Find where the given text appears and provide that cell's center as (X, Y) coordinate. 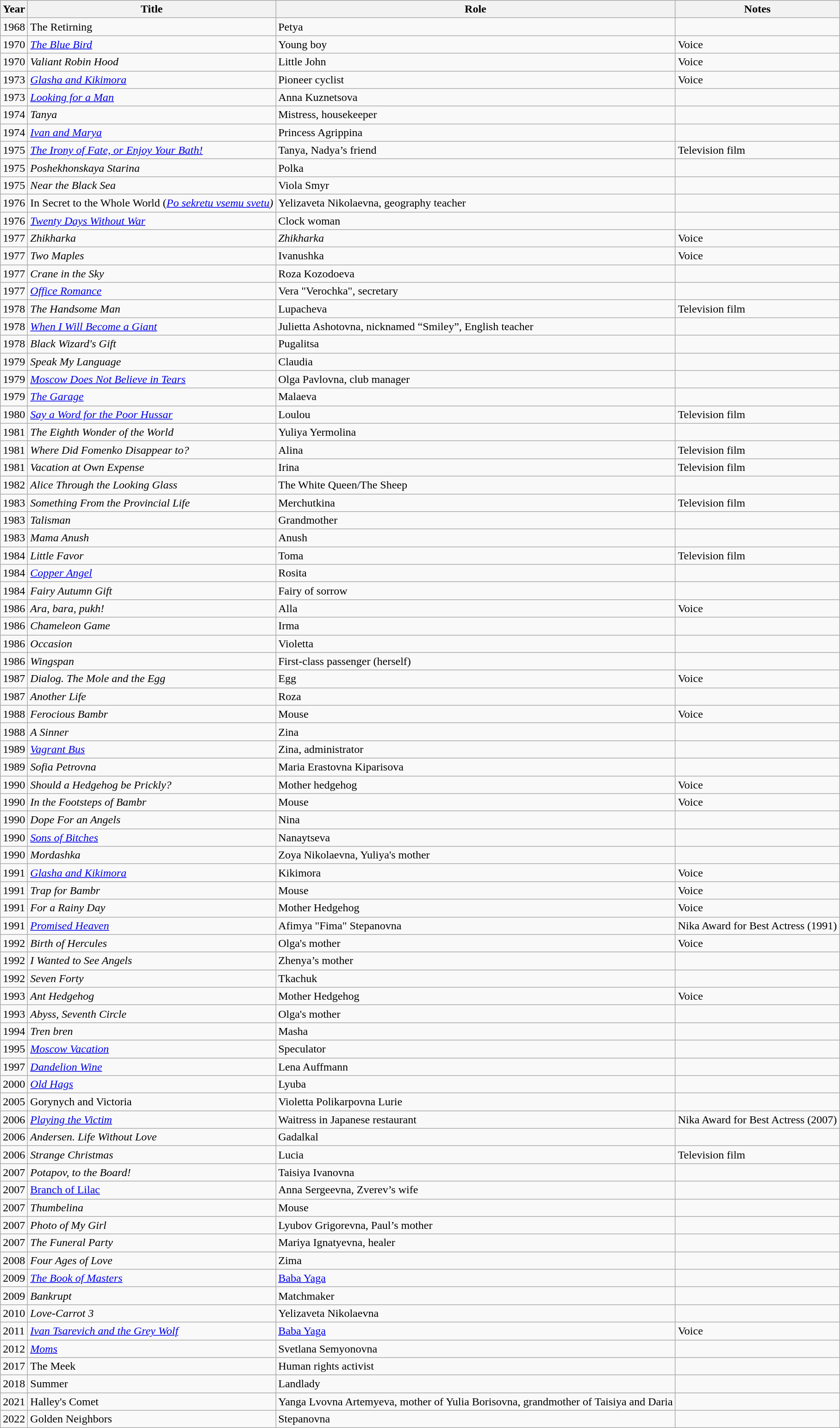
2022 (14, 1419)
Polka (476, 168)
The Book of Masters (152, 1278)
Afimya "Fima" Stepanovna (476, 926)
Halley's Comet (152, 1402)
When I Will Become a Giant (152, 326)
Poshekhonskaya Starina (152, 168)
Anna Kuznetsova (476, 97)
Ivan and Marya (152, 132)
Tanya (152, 115)
The Handsome Man (152, 309)
2011 (14, 1331)
Something From the Provincial Life (152, 502)
Alina (476, 450)
Egg (476, 679)
Role (476, 9)
The Meek (152, 1366)
Sons of Bitches (152, 838)
Old Hags (152, 1084)
Little Favor (152, 556)
Gorynych and Victoria (152, 1102)
Andersen. Life Without Love (152, 1137)
Zina (476, 732)
2012 (14, 1349)
Love-Carrot 3 (152, 1313)
Grandmother (476, 520)
Moscow Does Not Believe in Tears (152, 379)
The Blue Bird (152, 44)
1980 (14, 414)
1997 (14, 1066)
Zoya Nikolaevna, Yuliya's mother (476, 855)
2005 (14, 1102)
Strange Christmas (152, 1155)
Vera "Verochka", secretary (476, 291)
Mistress, housekeeper (476, 115)
Vagrant Bus (152, 749)
Merchutkina (476, 502)
Another Life (152, 696)
Year (14, 9)
Should a Hedgehog be Prickly? (152, 785)
Lyubov Grigorevna, Paul’s mother (476, 1225)
Alice Through the Looking Glass (152, 485)
Fairy of sorrow (476, 591)
For a Rainy Day (152, 908)
Four Ages of Love (152, 1260)
Lena Auffmann (476, 1066)
The Funeral Party (152, 1243)
Thumbelina (152, 1208)
Golden Neighbors (152, 1419)
Nika Award for Best Actress (1991) (757, 926)
2017 (14, 1366)
Yuliya Yermolina (476, 432)
Loulou (476, 414)
In Secret to the Whole World (Po sekretu vsemu svetu) (152, 203)
Mariya Ignatyevna, healer (476, 1243)
Speculator (476, 1049)
Potapov, to the Board! (152, 1172)
Twenty Days Without War (152, 221)
Mother hedgehog (476, 785)
Violetta (476, 644)
Tren bren (152, 1031)
In the Footsteps of Bambr (152, 802)
Claudia (476, 362)
Zima (476, 1260)
Zina, administrator (476, 749)
Mordashka (152, 855)
Yelizaveta Nikolaevna, geography teacher (476, 203)
Ferocious Bambr (152, 714)
2000 (14, 1084)
Alla (476, 608)
Malaeva (476, 397)
Nika Award for Best Actress (2007) (757, 1120)
Irma (476, 626)
Fairy Autumn Gift (152, 591)
Waitress in Japanese restaurant (476, 1120)
Pioneer cyclist (476, 80)
Toma (476, 556)
2010 (14, 1313)
Nanaytseva (476, 838)
Chameleon Game (152, 626)
Speak My Language (152, 362)
Dope For an Angels (152, 820)
The Garage (152, 397)
Dialog. The Mole and the Egg (152, 679)
Summer (152, 1384)
Tkachuk (476, 978)
Princess Agrippina (476, 132)
Birth of Hercules (152, 943)
Playing the Victim (152, 1120)
Looking for a Man (152, 97)
The Eighth Wonder of the World (152, 432)
Abyss, Seventh Circle (152, 1014)
Trap for Bambr (152, 890)
Black Wizard's Gift (152, 344)
Julietta Ashotovna, nicknamed “Smiley”, English teacher (476, 326)
Maria Erastovna Kiparisova (476, 767)
Vacation at Own Expense (152, 467)
Seven Forty (152, 978)
Notes (757, 9)
Anna Sergeevna, Zverev’s wife (476, 1190)
Branch of Lilac (152, 1190)
Occasion (152, 644)
Say a Word for the Poor Hussar (152, 414)
Promised Heaven (152, 926)
Ant Hedgehog (152, 996)
Olga Pavlovna, club manager (476, 379)
Stepanovna (476, 1419)
Talisman (152, 520)
Little John (476, 62)
2018 (14, 1384)
Irina (476, 467)
Matchmaker (476, 1296)
Petya (476, 27)
The White Queen/The Sheep (476, 485)
Title (152, 9)
1994 (14, 1031)
Lupacheva (476, 309)
Gadalkal (476, 1137)
Roza Kozodoeva (476, 274)
The Irony of Fate, or Enjoy Your Bath! (152, 150)
2008 (14, 1260)
Yelizaveta Nikolaevna (476, 1313)
Anush (476, 538)
Taisiya Ivanovna (476, 1172)
Lyuba (476, 1084)
Landlady (476, 1384)
Nina (476, 820)
Dandelion Wine (152, 1066)
First-class passenger (herself) (476, 661)
Zhenya’s mother (476, 961)
Roza (476, 696)
Bankrupt (152, 1296)
Lucia (476, 1155)
Masha (476, 1031)
Yanga Lvovna Artemyeva, mother of Yulia Borisovna, grandmother of Taisiya and Daria (476, 1402)
Office Romance (152, 291)
A Sinner (152, 732)
Moscow Vacation (152, 1049)
Two Maples (152, 256)
Violetta Polikarpovna Lurie (476, 1102)
Mama Anush (152, 538)
Photo of My Girl (152, 1225)
Rosita (476, 573)
Viola Smyr (476, 185)
The Retirning (152, 27)
Clock woman (476, 221)
1995 (14, 1049)
Ivanushka (476, 256)
Near the Black Sea (152, 185)
Moms (152, 1349)
Human rights activist (476, 1366)
2021 (14, 1402)
Sofia Petrovna (152, 767)
Where Did Fomenko Disappear to? (152, 450)
Crane in the Sky (152, 274)
Ara, bara, pukh! (152, 608)
1982 (14, 485)
Young boy (476, 44)
Tanya, Nadya’s friend (476, 150)
Svetlana Semyonovna (476, 1349)
Copper Angel (152, 573)
Wingspan (152, 661)
1968 (14, 27)
Kikimora (476, 873)
Pugalitsa (476, 344)
Valiant Robin Hood (152, 62)
Ivan Tsarevich and the Grey Wolf (152, 1331)
I Wanted to See Angels (152, 961)
